Extract the (x, y) coordinate from the center of the cell holding the provided text.  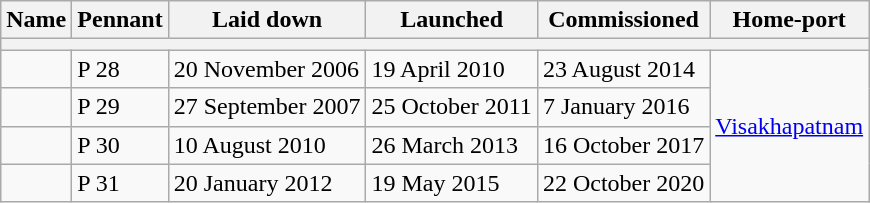
Commissioned (623, 20)
P 28 (120, 69)
Visakhapatnam (790, 126)
25 October 2011 (452, 107)
Name (36, 20)
Pennant (120, 20)
26 March 2013 (452, 145)
7 January 2016 (623, 107)
Launched (452, 20)
23 August 2014 (623, 69)
20 November 2006 (267, 69)
19 May 2015 (452, 183)
P 29 (120, 107)
P 30 (120, 145)
Home-port (790, 20)
19 April 2010 (452, 69)
16 October 2017 (623, 145)
20 January 2012 (267, 183)
22 October 2020 (623, 183)
P 31 (120, 183)
10 August 2010 (267, 145)
Laid down (267, 20)
27 September 2007 (267, 107)
